For the text-containing cell, return its midpoint in (X, Y) coordinate format. 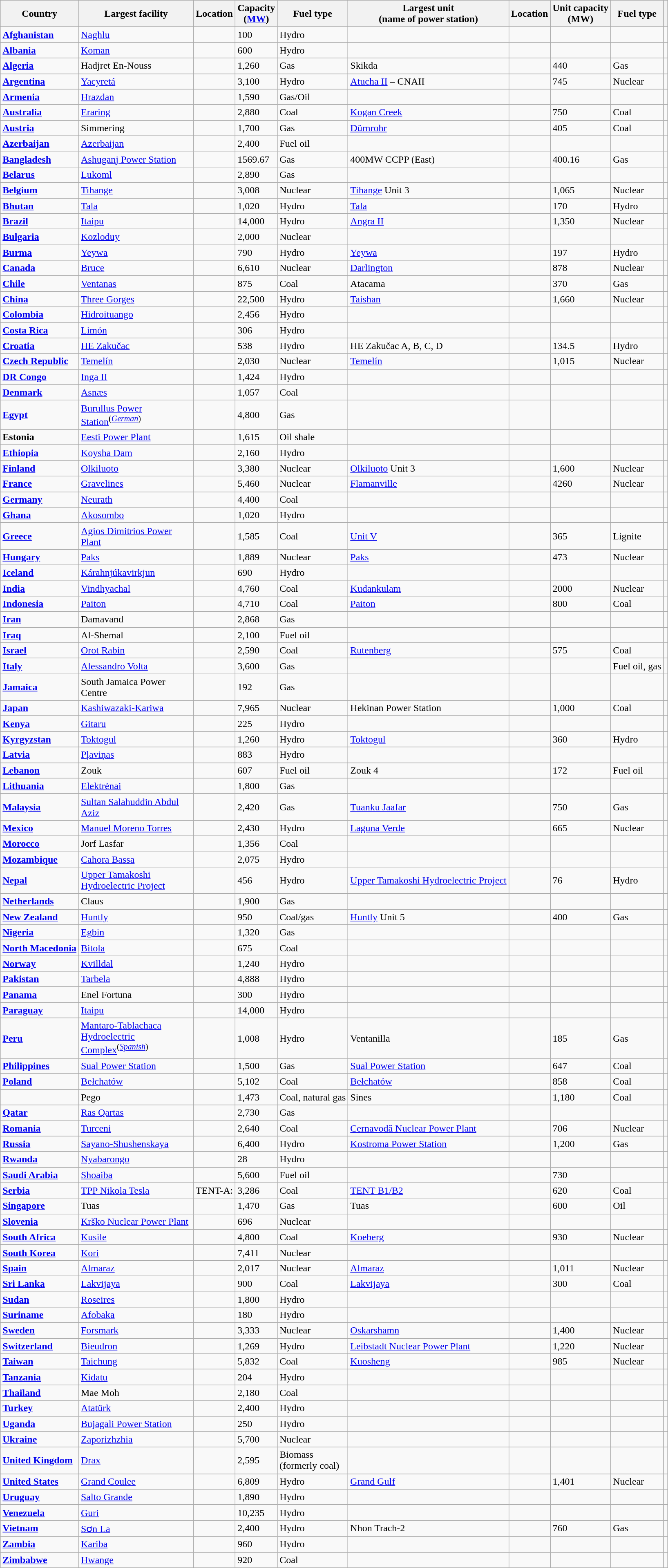
1,065 (581, 190)
United States (40, 1481)
306 (257, 330)
Singapore (40, 1206)
Bujagali Power Station (136, 1424)
Zimbabwe (40, 1560)
10,235 (257, 1512)
Grand Gulf (428, 1481)
4,710 (257, 604)
5,700 (257, 1439)
Enel Fortuna (136, 995)
1,890 (257, 1497)
1,660 (581, 299)
Egypt (40, 415)
6,809 (257, 1481)
Roseires (136, 1300)
706 (581, 1128)
Poland (40, 1082)
2,640 (257, 1128)
Ashuganj Power Station (136, 159)
1,424 (257, 377)
2,590 (257, 651)
Kashiwazaki-Kariwa (136, 708)
Ethiopia (40, 453)
Unit V (428, 536)
Latvia (40, 755)
China (40, 299)
920 (257, 1560)
930 (581, 1237)
Morocco (40, 843)
Taichung (136, 1362)
Asnæs (136, 392)
1,057 (257, 392)
225 (257, 724)
Coal/gas (313, 917)
Neurath (136, 499)
Eraring (136, 112)
Koeberg (428, 1237)
3,380 (257, 468)
Australia (40, 112)
1,320 (257, 933)
690 (257, 573)
Oil shale (313, 437)
4,400 (257, 499)
Kuosheng (428, 1362)
3,600 (257, 666)
Peru (40, 1038)
Hrazdan (136, 97)
Forsmark (136, 1331)
696 (257, 1221)
Norway (40, 964)
Uganda (40, 1424)
Japan (40, 708)
Qatar (40, 1113)
Kárahnjúkavirkjun (136, 573)
Gas/Oil (313, 97)
2,420 (257, 807)
4,888 (257, 979)
Hungary (40, 557)
Mae Moh (136, 1393)
370 (581, 284)
South Africa (40, 1237)
Kostroma Power Station (428, 1144)
197 (581, 253)
405 (581, 128)
6,400 (257, 1144)
Alessandro Volta (136, 666)
Koman (136, 50)
North Macedonia (40, 948)
7,411 (257, 1253)
985 (581, 1362)
Elektrėnai (136, 786)
Indonesia (40, 604)
Country (40, 14)
Gitaru (136, 724)
Egbin (136, 933)
1,900 (257, 901)
Lebanon (40, 770)
Pego (136, 1097)
Claus (136, 901)
Zaporizhzhia (136, 1439)
883 (257, 755)
Capacity(MW) (257, 14)
Iceland (40, 573)
Kidatu (136, 1377)
Fuel oil, gas (637, 666)
2,000 (257, 237)
Damavand (136, 620)
5,460 (257, 484)
Bulgaria (40, 237)
Bitola (136, 948)
900 (257, 1284)
Atucha II – CNAII (428, 81)
Zambia (40, 1544)
Algeria (40, 66)
Olkiluoto (136, 468)
Lithuania (40, 786)
India (40, 588)
Sri Lanka (40, 1284)
Bruce (136, 268)
Jamaica (40, 687)
South Jamaica Power Centre (136, 687)
Costa Rica (40, 330)
Denmark (40, 392)
2,456 (257, 315)
Jorf Lasfar (136, 843)
Largest unit(name of power station) (428, 14)
Estonia (40, 437)
1,615 (257, 437)
2,890 (257, 174)
1,220 (581, 1346)
1,356 (257, 843)
Coal, natural gas (313, 1097)
1,008 (257, 1038)
730 (581, 1175)
800 (581, 604)
Paraguay (40, 1010)
456 (257, 880)
Sơn La (136, 1528)
192 (257, 687)
22,500 (257, 299)
204 (257, 1377)
Ras Qartas (136, 1113)
3,100 (257, 81)
575 (581, 651)
170 (581, 206)
Finland (40, 468)
Vindhyachal (136, 588)
1,889 (257, 557)
2,160 (257, 453)
Yacyretá (136, 81)
Tanzania (40, 1377)
Huntly (136, 917)
Hidroituango (136, 315)
Nepal (40, 880)
Naghlu (136, 35)
400.16 (581, 159)
Largest facility (136, 14)
2,100 (257, 635)
Serbia (40, 1190)
Tuanku Jaafar (428, 807)
Ghana (40, 515)
Nigeria (40, 933)
1569.67 (257, 159)
760 (581, 1528)
Thailand (40, 1393)
Cahora Bassa (136, 859)
Sines (428, 1097)
Kusile (136, 1237)
2,180 (257, 1393)
Limón (136, 330)
3,333 (257, 1331)
Sayano-Shushenskaya (136, 1144)
Hwange (136, 1560)
6,610 (257, 268)
Burullus Power Station(German) (136, 415)
2000 (581, 588)
Ukraine (40, 1439)
Hekinan Power Station (428, 708)
1,700 (257, 128)
1,590 (257, 97)
Kogan Creek (428, 112)
1,240 (257, 964)
Bieudron (136, 1346)
Albania (40, 50)
Netherlands (40, 901)
858 (581, 1082)
Unit capacity(MW) (581, 14)
Colombia (40, 315)
New Zealand (40, 917)
Italy (40, 666)
Russia (40, 1144)
Ventanas (136, 284)
5,600 (257, 1175)
Flamanville (428, 484)
Chile (40, 284)
Rutenberg (428, 651)
1,350 (581, 221)
TPP Nikola Tesla (136, 1190)
Tarbela (136, 979)
Manuel Moreno Torres (136, 828)
Canada (40, 268)
Pakistan (40, 979)
Czech Republic (40, 361)
440 (581, 66)
Eesti Power Plant (136, 437)
Philippines (40, 1066)
Oil (637, 1206)
Shoaiba (136, 1175)
1,000 (581, 708)
Uruguay (40, 1497)
Kariba (136, 1544)
28 (257, 1159)
76 (581, 880)
Orot Rabin (136, 651)
100 (257, 35)
1,585 (257, 536)
Nhon Trach-2 (428, 1528)
Tihange (136, 190)
United Kingdom (40, 1461)
Sudan (40, 1300)
Grand Coulee (136, 1481)
Taishan (428, 299)
1,180 (581, 1097)
134.5 (581, 346)
607 (257, 770)
Akosombo (136, 515)
5,102 (257, 1082)
HE Zakučac A, B, C, D (428, 346)
3,008 (257, 190)
4,760 (257, 588)
Al-Shemal (136, 635)
Drax (136, 1461)
Belarus (40, 174)
Iraq (40, 635)
Spain (40, 1268)
Lignite (637, 536)
365 (581, 536)
Germany (40, 499)
Afobaka (136, 1315)
Tihange Unit 3 (428, 190)
360 (581, 739)
Huntly Unit 5 (428, 917)
Mozambique (40, 859)
Panama (40, 995)
Rwanda (40, 1159)
Switzerland (40, 1346)
5,832 (257, 1362)
TENT B1/B2 (428, 1190)
Sweden (40, 1331)
2,430 (257, 828)
400MW CCPP (East) (428, 159)
Turceni (136, 1128)
Zouk (136, 770)
Suriname (40, 1315)
Vietnam (40, 1528)
Skikda (428, 66)
Olkiluoto Unit 3 (428, 468)
Laguna Verde (428, 828)
Romania (40, 1128)
TENT-A: (214, 1190)
Croatia (40, 346)
Saudi Arabia (40, 1175)
675 (257, 948)
Mantaro-Tablachaca Hydroelectric Complex(Spanish) (136, 1038)
1,473 (257, 1097)
HE Zakučac (136, 346)
172 (581, 770)
Kvilldal (136, 964)
Kenya (40, 724)
2,030 (257, 361)
DR Congo (40, 377)
180 (257, 1315)
400 (581, 917)
Bhutan (40, 206)
2,075 (257, 859)
Koysha Dam (136, 453)
Salto Grande (136, 1497)
Atacama (428, 284)
647 (581, 1066)
South Korea (40, 1253)
Sultan Salahuddin Abdul Aziz (136, 807)
745 (581, 81)
Argentina (40, 81)
Taiwan (40, 1362)
Afghanistan (40, 35)
Cernavodă Nuclear Power Plant (428, 1128)
Malaysia (40, 807)
Inga II (136, 377)
538 (257, 346)
1,269 (257, 1346)
790 (257, 253)
Pļaviņas (136, 755)
Kudankulam (428, 588)
960 (257, 1544)
Three Gorges (136, 299)
Israel (40, 651)
Venezuela (40, 1512)
2,730 (257, 1113)
Leibstadt Nuclear Power Plant (428, 1346)
1,011 (581, 1268)
Belgium (40, 190)
Darlington (428, 268)
Gravelines (136, 484)
France (40, 484)
Biomass(formerly coal) (313, 1461)
1,400 (581, 1331)
Turkey (40, 1408)
Angra II (428, 221)
Armenia (40, 97)
875 (257, 284)
1,600 (581, 468)
Iran (40, 620)
7,965 (257, 708)
Austria (40, 128)
4260 (581, 484)
Agios Dimitrios Power Plant (136, 536)
Simmering (136, 128)
1,470 (257, 1206)
Slovenia (40, 1221)
Lukoml (136, 174)
Zouk 4 (428, 770)
Kyrgyzstan (40, 739)
473 (581, 557)
1,015 (581, 361)
185 (581, 1038)
2,880 (257, 112)
Greece (40, 536)
Nyabarongo (136, 1159)
Ventanilla (428, 1038)
Burma (40, 253)
Oskarshamn (428, 1331)
2,868 (257, 620)
3,286 (257, 1190)
Krško Nuclear Power Plant (136, 1221)
Guri (136, 1512)
Mexico (40, 828)
2,017 (257, 1268)
1,500 (257, 1066)
Brazil (40, 221)
1,401 (581, 1481)
950 (257, 917)
878 (581, 268)
Atatürk (136, 1408)
Kori (136, 1253)
2,595 (257, 1461)
620 (581, 1190)
Bangladesh (40, 159)
250 (257, 1424)
Dürnrohr (428, 128)
665 (581, 828)
Hadjret En-Nouss (136, 66)
Kozloduy (136, 237)
1,200 (581, 1144)
